Extract the [x, y] coordinate from the center of the cell holding the provided text.  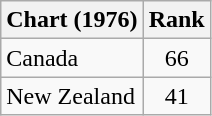
New Zealand [72, 96]
Rank [176, 20]
41 [176, 96]
Chart (1976) [72, 20]
Canada [72, 58]
66 [176, 58]
